Determine the [X, Y] coordinate at the center of the cell enclosing the given text.  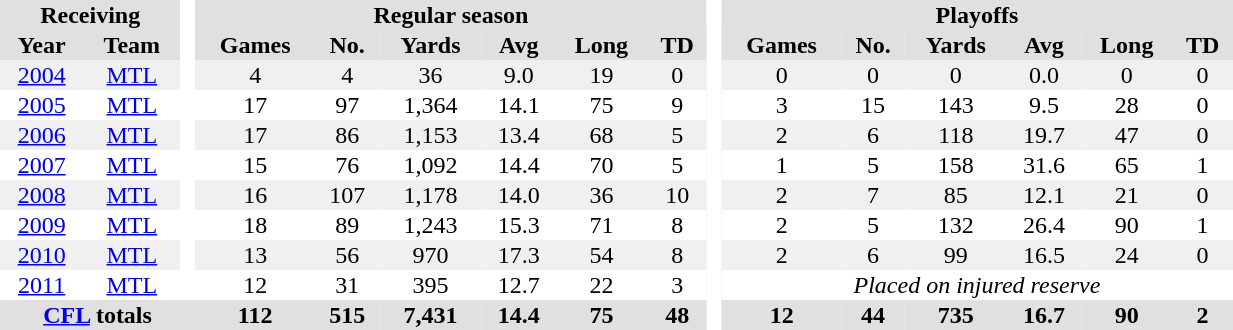
7 [874, 195]
118 [956, 135]
19.7 [1044, 135]
31 [347, 285]
12.7 [518, 285]
2008 [42, 195]
9.5 [1044, 105]
99 [956, 255]
395 [430, 285]
16 [255, 195]
47 [1127, 135]
86 [347, 135]
97 [347, 105]
2007 [42, 165]
14.0 [518, 195]
54 [601, 255]
CFL totals [98, 315]
68 [601, 135]
970 [430, 255]
132 [956, 225]
13 [255, 255]
15.3 [518, 225]
735 [956, 315]
2009 [42, 225]
158 [956, 165]
24 [1127, 255]
70 [601, 165]
1,153 [430, 135]
10 [676, 195]
48 [676, 315]
112 [255, 315]
1,092 [430, 165]
1,243 [430, 225]
31.6 [1044, 165]
107 [347, 195]
71 [601, 225]
Regular season [451, 15]
44 [874, 315]
9 [676, 105]
Placed on injured reserve [978, 285]
Receiving [90, 15]
2011 [42, 285]
16.5 [1044, 255]
56 [347, 255]
2004 [42, 75]
0.0 [1044, 75]
12.1 [1044, 195]
1,364 [430, 105]
85 [956, 195]
14.1 [518, 105]
515 [347, 315]
9.0 [518, 75]
16.7 [1044, 315]
Year [42, 45]
2006 [42, 135]
21 [1127, 195]
76 [347, 165]
143 [956, 105]
1,178 [430, 195]
18 [255, 225]
19 [601, 75]
2010 [42, 255]
2005 [42, 105]
65 [1127, 165]
7,431 [430, 315]
17.3 [518, 255]
Team [132, 45]
22 [601, 285]
26.4 [1044, 225]
89 [347, 225]
28 [1127, 105]
13.4 [518, 135]
Playoffs [978, 15]
